For the text-containing cell, return its midpoint in [x, y] coordinate format. 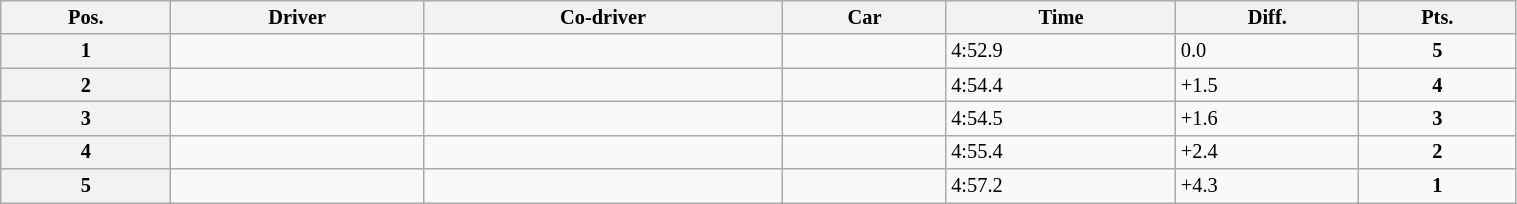
Diff. [1268, 17]
Co-driver [604, 17]
Pts. [1438, 17]
+4.3 [1268, 186]
Time [1061, 17]
+1.6 [1268, 118]
4:55.4 [1061, 152]
Pos. [86, 17]
+2.4 [1268, 152]
4:54.5 [1061, 118]
4:57.2 [1061, 186]
4:54.4 [1061, 85]
0.0 [1268, 51]
4:52.9 [1061, 51]
+1.5 [1268, 85]
Car [865, 17]
Driver [298, 17]
